Pinpoint the cell where the given text exists, returning its (X, Y) midpoint coordinate. 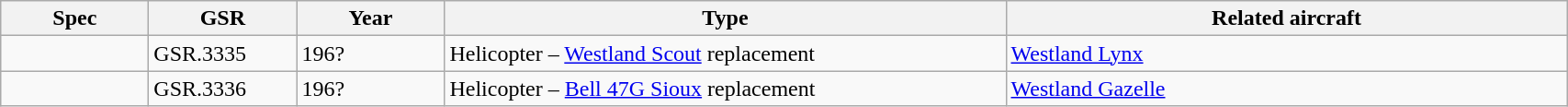
Westland Lynx (1286, 53)
Spec (75, 18)
GSR.3336 (222, 89)
Helicopter – Bell 47G Sioux replacement (726, 89)
Type (726, 18)
GSR (222, 18)
GSR.3335 (222, 53)
Westland Gazelle (1286, 89)
Helicopter – Westland Scout replacement (726, 53)
Related aircraft (1286, 18)
Year (371, 18)
